For the text-containing cell, return its midpoint in (X, Y) coordinate format. 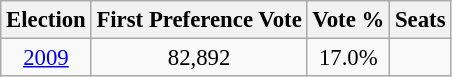
First Preference Vote (199, 20)
2009 (46, 58)
Seats (420, 20)
Election (46, 20)
Vote % (348, 20)
17.0% (348, 58)
82,892 (199, 58)
